Locate the cell with the specified text and output its (X, Y) center coordinate. 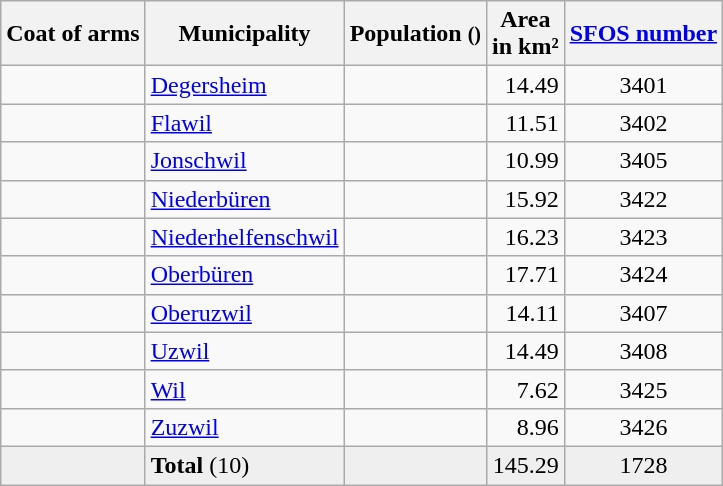
Oberbüren (244, 275)
SFOS number (643, 34)
Municipality (244, 34)
Zuzwil (244, 427)
Jonschwil (244, 161)
8.96 (526, 427)
Oberuzwil (244, 313)
3422 (643, 199)
3424 (643, 275)
3401 (643, 85)
3407 (643, 313)
Flawil (244, 123)
15.92 (526, 199)
14.11 (526, 313)
Niederbüren (244, 199)
3425 (643, 389)
17.71 (526, 275)
Niederhelfenschwil (244, 237)
Population () (415, 34)
11.51 (526, 123)
7.62 (526, 389)
1728 (643, 465)
16.23 (526, 237)
Degersheim (244, 85)
3426 (643, 427)
Uzwil (244, 351)
Wil (244, 389)
3402 (643, 123)
145.29 (526, 465)
3423 (643, 237)
10.99 (526, 161)
Coat of arms (73, 34)
3408 (643, 351)
3405 (643, 161)
Areain km² (526, 34)
Total (10) (244, 465)
